Find where the given text appears and provide that cell's center as (X, Y) coordinate. 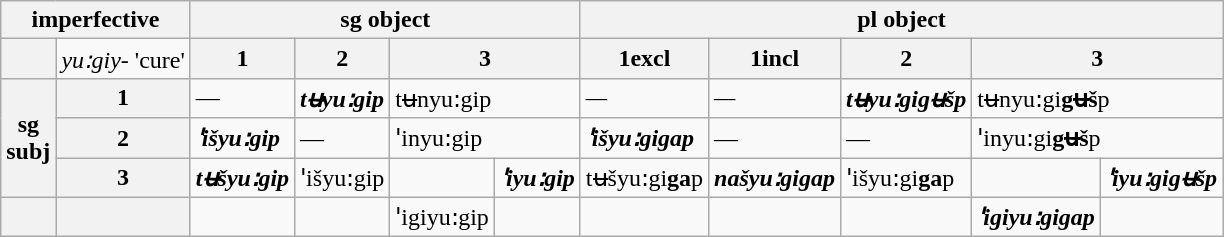
tʉnyu꞉gigʉšp (1098, 98)
ꞌinyu꞉gip (485, 138)
ꞌiyu꞉gigʉšp (1161, 178)
ꞌinyu꞉gigʉšp (1098, 138)
tʉyu꞉gigʉšp (906, 98)
sgsubj (28, 138)
imperfective (96, 20)
ꞌigiyu꞉gigap (1036, 217)
1excl (644, 59)
1incl (775, 59)
sg object (385, 20)
ꞌiyu꞉gip (537, 178)
ꞌigiyu꞉gip (442, 217)
pl object (901, 20)
našyu꞉gigap (775, 178)
tʉnyu꞉gip (485, 98)
tʉyu꞉gip (342, 98)
tʉšyu꞉gip (242, 178)
tʉšyu꞉gigap (644, 178)
yu꞉giy- 'cure' (123, 59)
